Return the [X, Y] coordinate for the center point of the cell that contains the specified text.  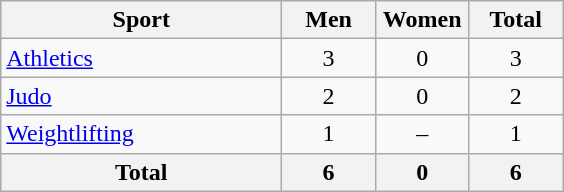
Men [329, 20]
– [422, 134]
Women [422, 20]
Athletics [142, 58]
Judo [142, 96]
Sport [142, 20]
Weightlifting [142, 134]
